Scan for the cell matching the given text and deliver its (X, Y) coordinate at center. 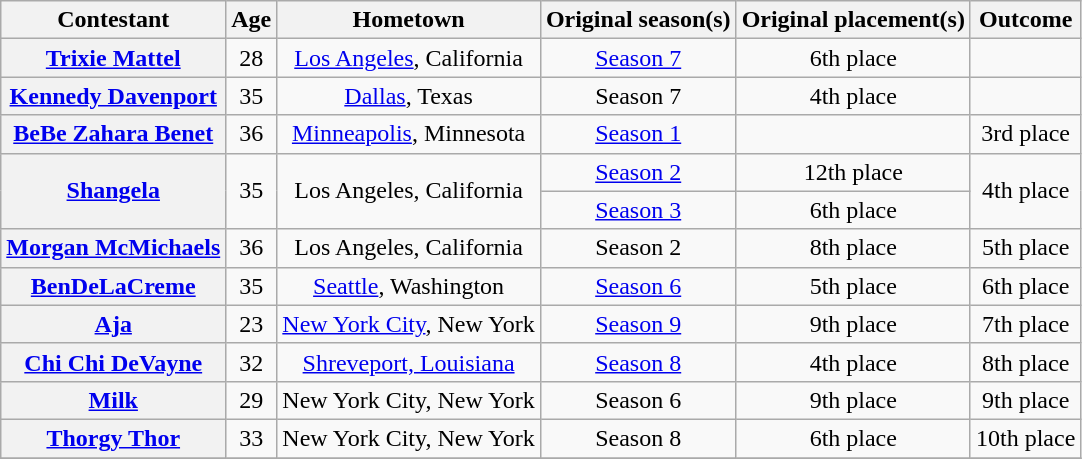
Aja (114, 324)
BeBe Zahara Benet (114, 134)
Seattle, Washington (409, 286)
Original placement(s) (853, 20)
Thorgy Thor (114, 438)
Kennedy Davenport (114, 96)
Original season(s) (638, 20)
32 (252, 362)
Hometown (409, 20)
10th place (1025, 438)
Contestant (114, 20)
28 (252, 58)
Minneapolis, Minnesota (409, 134)
Chi Chi DeVayne (114, 362)
3rd place (1025, 134)
Age (252, 20)
Shreveport, Louisiana (409, 362)
BenDeLaCreme (114, 286)
Shangela (114, 191)
Outcome (1025, 20)
23 (252, 324)
7th place (1025, 324)
Trixie Mattel (114, 58)
Season 3 (638, 210)
Season 1 (638, 134)
33 (252, 438)
Season 9 (638, 324)
12th place (853, 172)
Morgan McMichaels (114, 248)
29 (252, 400)
Dallas, Texas (409, 96)
Milk (114, 400)
